Return [X, Y] of the center of cell containing provided text 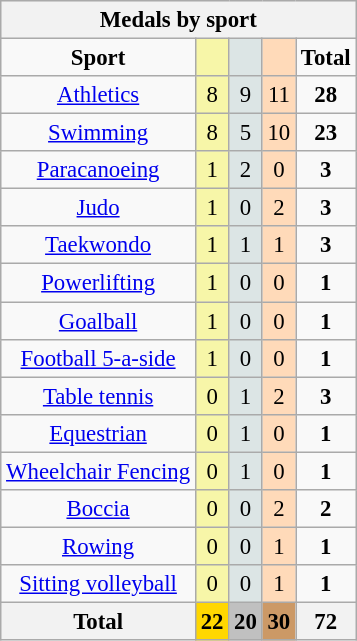
10 [278, 133]
Sitting volleyball [98, 584]
30 [278, 621]
Goalball [98, 321]
Paracanoeing [98, 170]
72 [326, 621]
Equestrian [98, 433]
Judo [98, 208]
Table tennis [98, 396]
Rowing [98, 546]
Powerlifting [98, 283]
Athletics [98, 95]
28 [326, 95]
Medals by sport [178, 20]
9 [246, 95]
Boccia [98, 509]
Swimming [98, 133]
23 [326, 133]
5 [246, 133]
Taekwondo [98, 245]
Sport [98, 58]
Wheelchair Fencing [98, 471]
Football 5-a-side [98, 358]
22 [212, 621]
20 [246, 621]
11 [278, 95]
